Search for the cell housing the specified text and yield its (x, y) center coordinate. 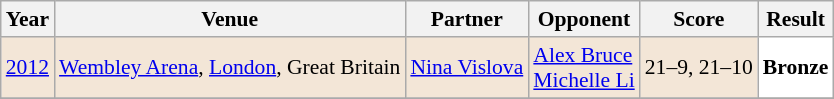
Partner (466, 19)
Score (699, 19)
Opponent (584, 19)
Wembley Arena, London, Great Britain (230, 68)
Alex Bruce Michelle Li (584, 68)
2012 (28, 68)
Bronze (796, 68)
Year (28, 19)
Venue (230, 19)
Nina Vislova (466, 68)
Result (796, 19)
21–9, 21–10 (699, 68)
